Detect which cell encompasses the target text, then output its (x, y) center coordinate. 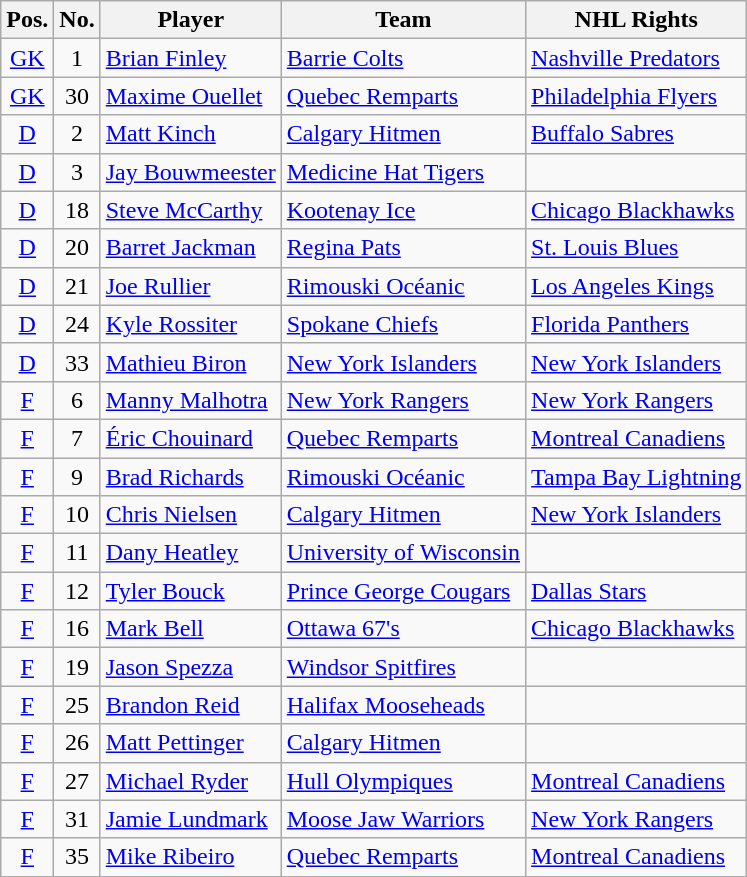
Regina Pats (403, 248)
9 (77, 477)
Joe Rullier (190, 286)
2 (77, 134)
St. Louis Blues (636, 248)
Hull Olympiques (403, 781)
Jay Bouwmeester (190, 172)
12 (77, 591)
3 (77, 172)
31 (77, 819)
Player (190, 20)
27 (77, 781)
Kyle Rossiter (190, 324)
Halifax Mooseheads (403, 705)
19 (77, 667)
Tyler Bouck (190, 591)
Manny Malhotra (190, 400)
Chris Nielsen (190, 515)
Moose Jaw Warriors (403, 819)
Steve McCarthy (190, 210)
Team (403, 20)
Matt Pettinger (190, 743)
Barret Jackman (190, 248)
No. (77, 20)
Kootenay Ice (403, 210)
Tampa Bay Lightning (636, 477)
Philadelphia Flyers (636, 96)
Jason Spezza (190, 667)
Brian Finley (190, 58)
Mathieu Biron (190, 362)
Prince George Cougars (403, 591)
6 (77, 400)
University of Wisconsin (403, 553)
Maxime Ouellet (190, 96)
Buffalo Sabres (636, 134)
33 (77, 362)
25 (77, 705)
Pos. (28, 20)
30 (77, 96)
Matt Kinch (190, 134)
10 (77, 515)
Mike Ribeiro (190, 857)
Spokane Chiefs (403, 324)
7 (77, 438)
Jamie Lundmark (190, 819)
1 (77, 58)
Brandon Reid (190, 705)
16 (77, 629)
Michael Ryder (190, 781)
Brad Richards (190, 477)
18 (77, 210)
Nashville Predators (636, 58)
Windsor Spitfires (403, 667)
24 (77, 324)
21 (77, 286)
Dany Heatley (190, 553)
Barrie Colts (403, 58)
26 (77, 743)
Los Angeles Kings (636, 286)
Medicine Hat Tigers (403, 172)
Mark Bell (190, 629)
11 (77, 553)
Dallas Stars (636, 591)
Florida Panthers (636, 324)
Éric Chouinard (190, 438)
35 (77, 857)
NHL Rights (636, 20)
20 (77, 248)
Ottawa 67's (403, 629)
